From the cell containing the given text, extract its center point as (x, y) coordinate. 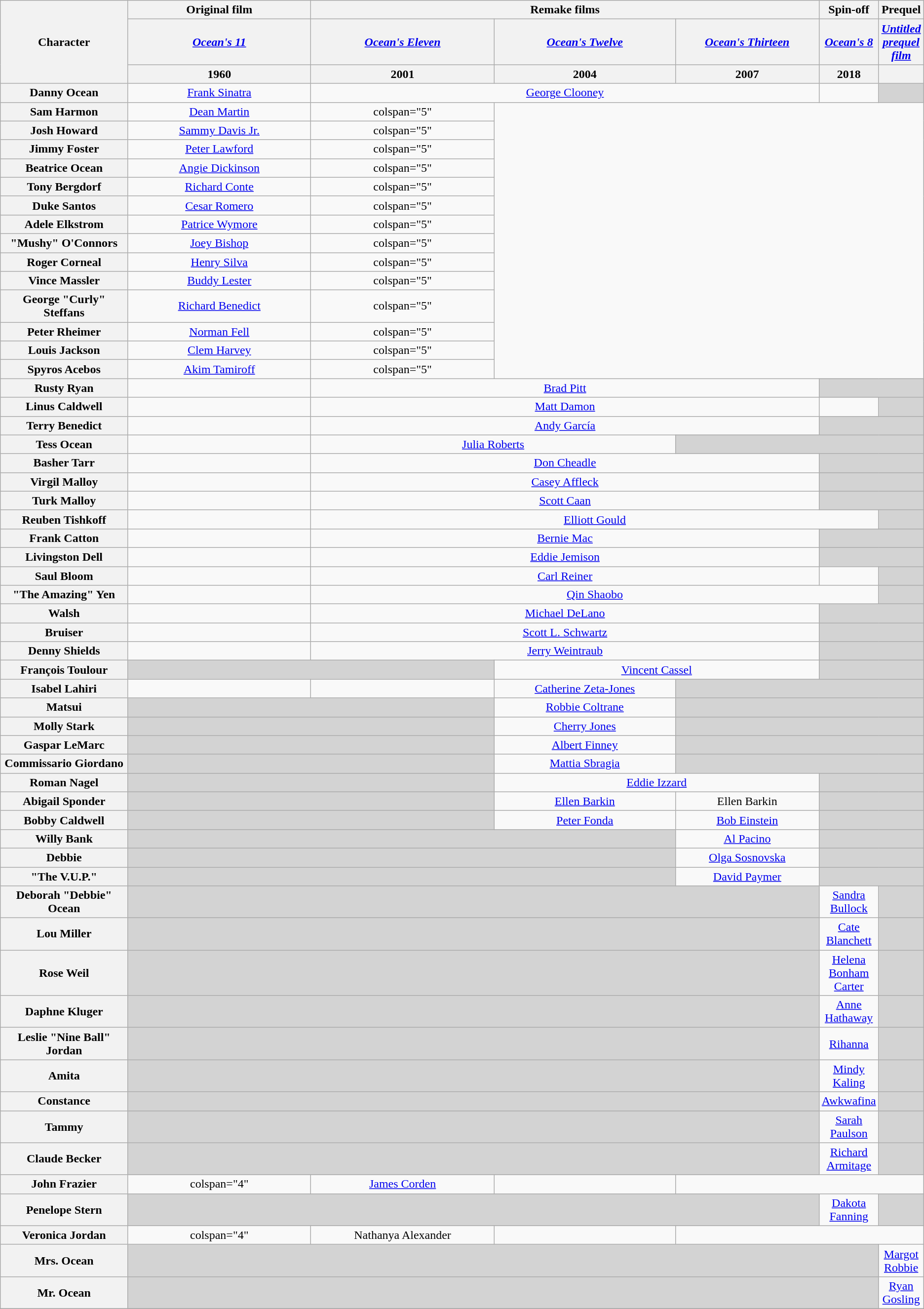
Matsui (64, 707)
Richard Conte (219, 187)
Cherry Jones (584, 726)
Gaspar LeMarc (64, 745)
Bobby Caldwell (64, 820)
Duke Santos (64, 205)
Vincent Cassel (656, 670)
Mindy Kaling (849, 1076)
Deborah "Debbie" Ocean (64, 902)
John Frazier (64, 1184)
Louis Jackson (64, 350)
Jimmy Foster (64, 149)
Terry Benedict (64, 425)
Mr. Ocean (64, 1292)
Richard Armitage (849, 1159)
2007 (747, 74)
Eddie Jemison (565, 557)
François Toulour (64, 670)
Olga Sosnovska (747, 857)
Daphne Kluger (64, 1012)
Vince Massler (64, 281)
1960 (219, 74)
Veronica Jordan (64, 1235)
Tony Bergdorf (64, 187)
Catherine Zeta-Jones (584, 689)
Buddy Lester (219, 281)
Adele Elkstrom (64, 224)
Richard Benedict (219, 306)
Linus Caldwell (64, 407)
Scott Caan (565, 500)
Bruiser (64, 632)
Original film (219, 10)
Ocean's Twelve (584, 42)
Prequel (901, 10)
David Paymer (747, 876)
Sammy Davis Jr. (219, 130)
Al Pacino (747, 839)
2004 (584, 74)
Peter Rheimer (64, 332)
George "Curly" Steffans (64, 306)
Penelope Stern (64, 1209)
Peter Lawford (219, 149)
Untitled prequel film (901, 42)
Elliott Gould (595, 519)
Rose Weil (64, 973)
Bob Einstein (747, 820)
Albert Finney (584, 745)
Roger Corneal (64, 262)
Nathanya Alexander (403, 1235)
Sandra Bullock (849, 902)
Beatrice Ocean (64, 168)
Sam Harmon (64, 112)
Ocean's Eleven (403, 42)
Isabel Lahiri (64, 689)
Dakota Fanning (849, 1209)
George Clooney (565, 93)
Eddie Izzard (656, 782)
Tess Ocean (64, 444)
Ocean's 8 (849, 42)
Frank Sinatra (219, 93)
Bernie Mac (565, 538)
Carl Reiner (565, 576)
Qin Shaobo (595, 595)
Roman Nagel (64, 782)
Basher Tarr (64, 463)
Amita (64, 1076)
Saul Bloom (64, 576)
Walsh (64, 614)
Spyros Acebos (64, 369)
Andy García (565, 425)
Casey Affleck (565, 482)
"Mushy" O'Connors (64, 243)
Frank Catton (64, 538)
Matt Damon (565, 407)
Dean Martin (219, 112)
Michael DeLano (565, 614)
Molly Stark (64, 726)
"The Amazing" Yen (64, 595)
Remake films (565, 10)
Commissario Giordano (64, 764)
Denny Shields (64, 651)
Brad Pitt (565, 388)
Josh Howard (64, 130)
Ocean's Thirteen (747, 42)
Spin-off (849, 10)
Patrice Wymore (219, 224)
Rihanna (849, 1043)
Rusty Ryan (64, 388)
"The V.U.P." (64, 876)
Henry Silva (219, 262)
Helena Bonham Carter (849, 973)
Abigail Sponder (64, 801)
Livingston Dell (64, 557)
2018 (849, 74)
Sarah Paulson (849, 1126)
Don Cheadle (565, 463)
2001 (403, 74)
Norman Fell (219, 332)
Cesar Romero (219, 205)
Joey Bishop (219, 243)
Virgil Malloy (64, 482)
Awkwafina (849, 1101)
Debbie (64, 857)
Peter Fonda (584, 820)
Character (64, 42)
Clem Harvey (219, 350)
Constance (64, 1101)
Robbie Coltrane (584, 707)
Scott L. Schwartz (565, 632)
Reuben Tishkoff (64, 519)
Lou Miller (64, 934)
Leslie "Nine Ball" Jordan (64, 1043)
Turk Malloy (64, 500)
Jerry Weintraub (565, 651)
Angie Dickinson (219, 168)
James Corden (403, 1184)
Margot Robbie (901, 1261)
Danny Ocean (64, 93)
Mrs. Ocean (64, 1261)
Julia Roberts (493, 444)
Ryan Gosling (901, 1292)
Mattia Sbragia (584, 764)
Willy Bank (64, 839)
Akim Tamiroff (219, 369)
Cate Blanchett (849, 934)
Ocean's 11 (219, 42)
Anne Hathaway (849, 1012)
Tammy (64, 1126)
Claude Becker (64, 1159)
